From the cell containing the given text, extract its center point as [x, y] coordinate. 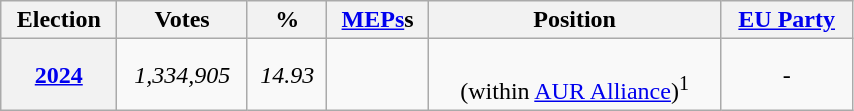
1,334,905 [182, 75]
Position [574, 20]
EU Party [787, 20]
(within AUR Alliance)1 [574, 75]
2024 [59, 75]
Election [59, 20]
MEPss [378, 20]
Votes [182, 20]
14.93 [286, 75]
% [286, 20]
- [787, 75]
